Output the [x, y] coordinate of the center of the cell containing the given text.  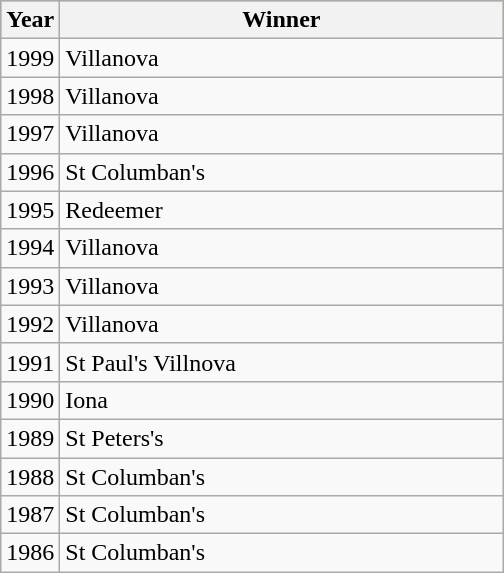
Redeemer [282, 210]
St Peters's [282, 438]
1987 [30, 515]
St Paul's Villnova [282, 362]
1998 [30, 96]
1990 [30, 400]
1996 [30, 172]
Year [30, 20]
1999 [30, 58]
1988 [30, 477]
Iona [282, 400]
1991 [30, 362]
1994 [30, 248]
Winner [282, 20]
1997 [30, 134]
1993 [30, 286]
1992 [30, 324]
1986 [30, 553]
1989 [30, 438]
1995 [30, 210]
